From the cell containing the given text, extract its center point as [X, Y] coordinate. 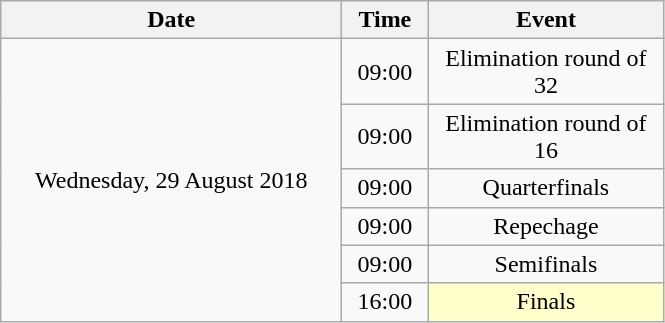
Finals [546, 302]
Event [546, 20]
16:00 [385, 302]
Date [172, 20]
Elimination round of 16 [546, 136]
Time [385, 20]
Quarterfinals [546, 188]
Semifinals [546, 264]
Repechage [546, 226]
Wednesday, 29 August 2018 [172, 180]
Elimination round of 32 [546, 72]
